Return (X, Y) of the center of cell containing provided text 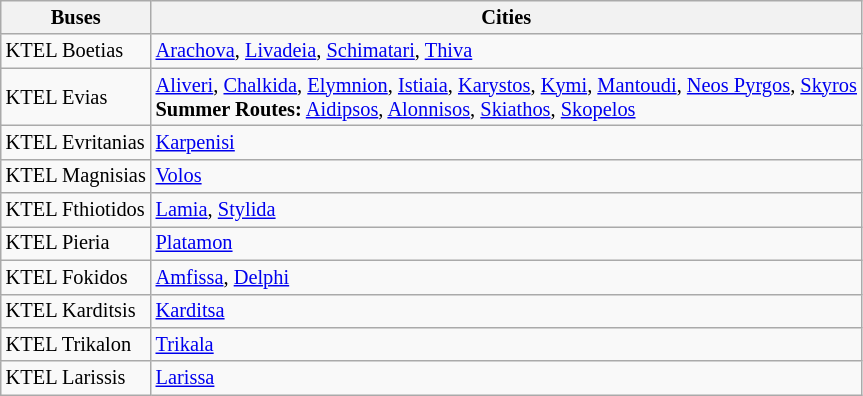
Karpenisi (506, 142)
Buses (76, 17)
KTEL Fthiotidos (76, 210)
Volos (506, 176)
Lamia, Stylida (506, 210)
Platamon (506, 243)
KTEL Magnisias (76, 176)
Karditsa (506, 311)
Arachova, Livadeia, Schimatari, Thiva (506, 51)
KTEL Pieria (76, 243)
KTEL Larissis (76, 378)
Cities (506, 17)
Amfissa, Delphi (506, 277)
Trikala (506, 344)
KTEL Evias (76, 97)
KTEL Karditsis (76, 311)
KTEL Boetias (76, 51)
KTEL Trikalon (76, 344)
KTEL Evritanias (76, 142)
KTEL Fokidos (76, 277)
Larissa (506, 378)
Aliveri, Chalkida, Elymnion, Istiaia, Karystos, Kymi, Mantoudi, Neos Pyrgos, Skyros Summer Routes: Aidipsos, Alonnisos, Skiathos, Skopelos (506, 97)
